Capture the cell that displays the provided text and extract its [X, Y] central coordinate. 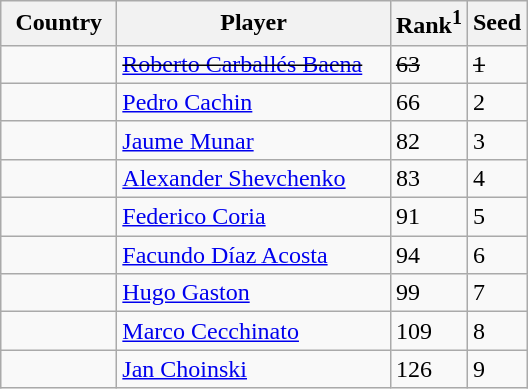
Country [59, 24]
Jaume Munar [254, 140]
Player [254, 24]
Federico Coria [254, 217]
3 [496, 140]
Jan Choinski [254, 369]
94 [428, 255]
109 [428, 331]
126 [428, 369]
9 [496, 369]
8 [496, 331]
Hugo Gaston [254, 293]
1 [496, 64]
66 [428, 102]
82 [428, 140]
91 [428, 217]
6 [496, 255]
Rank1 [428, 24]
5 [496, 217]
63 [428, 64]
Alexander Shevchenko [254, 178]
83 [428, 178]
Seed [496, 24]
Marco Cecchinato [254, 331]
99 [428, 293]
Facundo Díaz Acosta [254, 255]
7 [496, 293]
Roberto Carballés Baena [254, 64]
4 [496, 178]
2 [496, 102]
Pedro Cachin [254, 102]
